Return [x, y] of the center of cell containing provided text 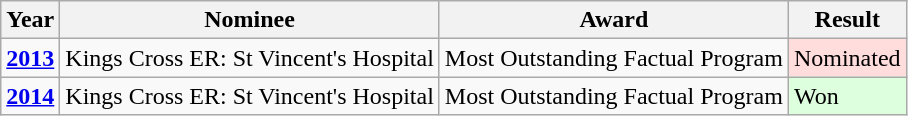
2014 [30, 96]
Won [847, 96]
Year [30, 20]
Nominated [847, 58]
Award [614, 20]
2013 [30, 58]
Result [847, 20]
Nominee [250, 20]
